Output the [X, Y] coordinate of the center of the cell containing the given text.  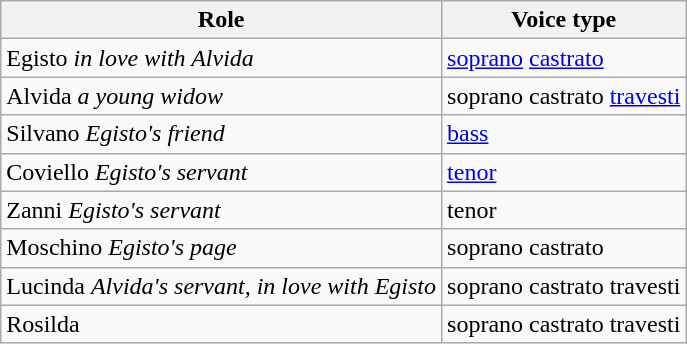
bass [564, 134]
Alvida a young widow [222, 96]
Voice type [564, 20]
Rosilda [222, 324]
Zanni Egisto's servant [222, 210]
Silvano Egisto's friend [222, 134]
Egisto in love with Alvida [222, 58]
Moschino Egisto's page [222, 248]
Coviello Egisto's servant [222, 172]
Lucinda Alvida's servant, in love with Egisto [222, 286]
Role [222, 20]
